Scan for the cell matching the given text and deliver its [x, y] coordinate at center. 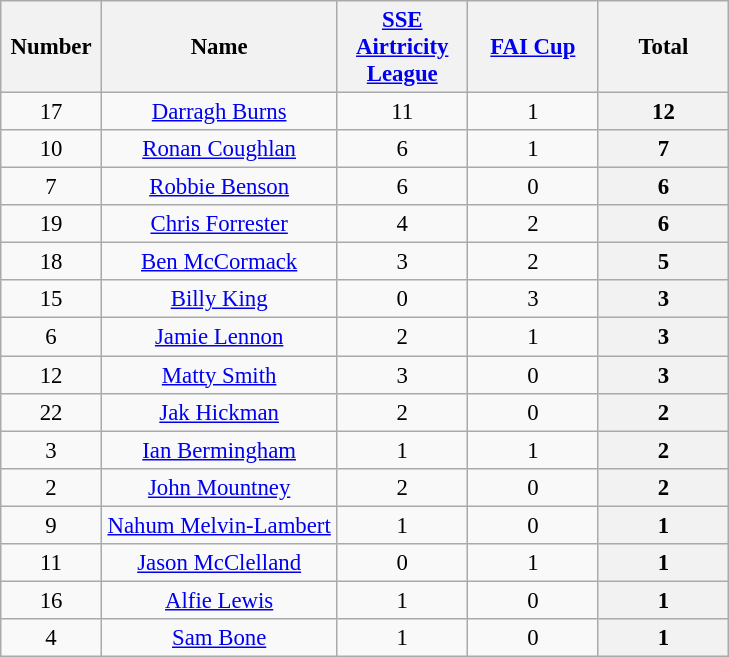
19 [52, 224]
15 [52, 299]
Darragh Burns [219, 112]
Name [219, 47]
FAI Cup [534, 47]
5 [664, 262]
Chris Forrester [219, 224]
22 [52, 412]
Ian Bermingham [219, 450]
18 [52, 262]
Ben McCormack [219, 262]
Total [664, 47]
Jak Hickman [219, 412]
Matty Smith [219, 375]
16 [52, 600]
Number [52, 47]
SSE Airtricity League [402, 47]
17 [52, 112]
Alfie Lewis [219, 600]
9 [52, 525]
Billy King [219, 299]
Sam Bone [219, 638]
10 [52, 149]
Nahum Melvin-Lambert [219, 525]
John Mountney [219, 487]
Ronan Coughlan [219, 149]
Jamie Lennon [219, 337]
Robbie Benson [219, 187]
Jason McClelland [219, 563]
